Find where the given text appears and provide that cell's center as (x, y) coordinate. 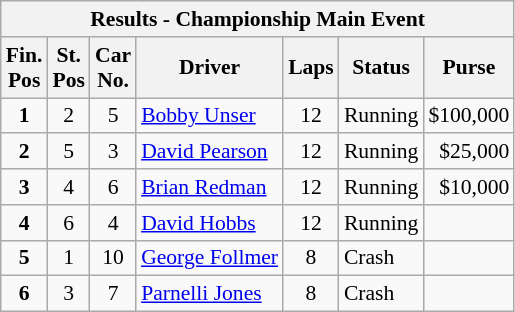
7 (113, 294)
Status (381, 68)
David Pearson (210, 152)
Fin.Pos (24, 68)
CarNo. (113, 68)
Purse (468, 68)
Driver (210, 68)
Brian Redman (210, 187)
10 (113, 258)
St.Pos (68, 68)
David Hobbs (210, 223)
$10,000 (468, 187)
Laps (311, 68)
$25,000 (468, 152)
$100,000 (468, 116)
Parnelli Jones (210, 294)
George Follmer (210, 258)
Results - Championship Main Event (258, 19)
Bobby Unser (210, 116)
